Provide the (x, y) coordinate of the cell's center where the given text is located.  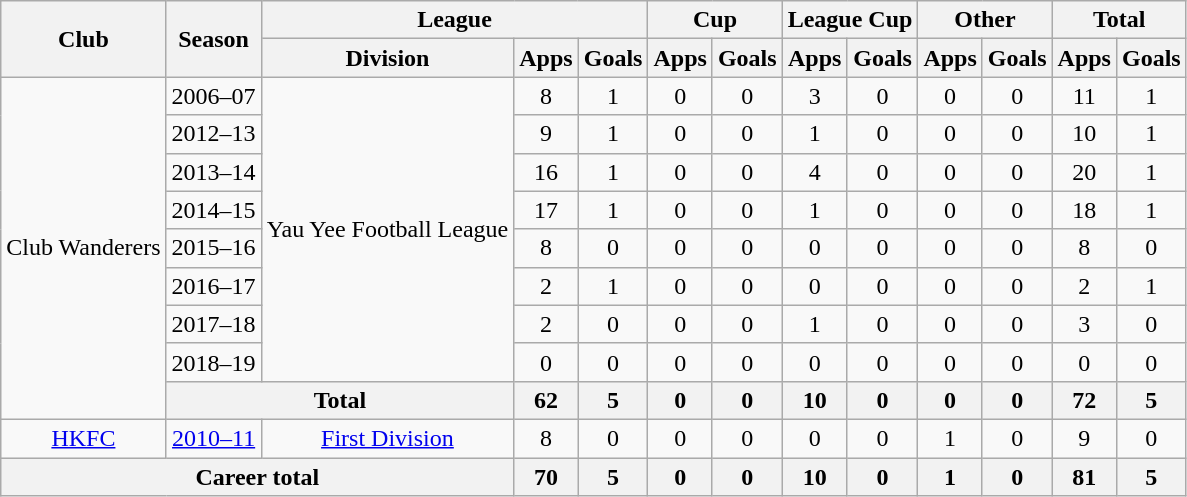
2018–19 (214, 362)
League Cup (850, 20)
2010–11 (214, 438)
4 (814, 172)
2013–14 (214, 172)
2006–07 (214, 96)
Career total (258, 477)
Cup (715, 20)
20 (1084, 172)
11 (1084, 96)
70 (546, 477)
17 (546, 210)
HKFC (84, 438)
2014–15 (214, 210)
Division (388, 58)
81 (1084, 477)
Yau Yee Football League (388, 229)
16 (546, 172)
62 (546, 400)
Other (985, 20)
18 (1084, 210)
Club (84, 39)
2012–13 (214, 134)
2016–17 (214, 286)
2015–16 (214, 248)
2017–18 (214, 324)
League (454, 20)
First Division (388, 438)
72 (1084, 400)
Season (214, 39)
Club Wanderers (84, 248)
